Search for the cell housing the specified text and yield its [x, y] center coordinate. 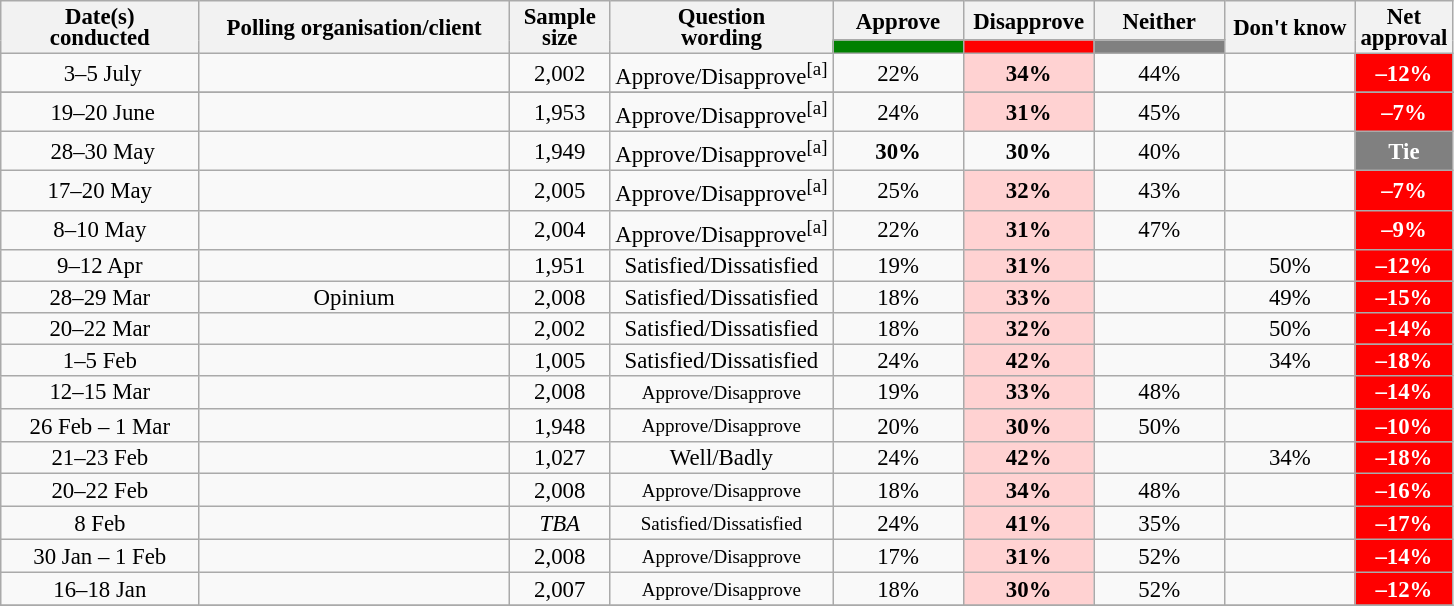
2,007 [560, 590]
9–12 Apr [100, 265]
35% [1160, 524]
30 Jan – 1 Feb [100, 556]
26 Feb – 1 Mar [100, 426]
–16% [1404, 490]
28–30 May [100, 152]
1,949 [560, 152]
Net approval [1404, 28]
Neither [1160, 20]
21–23 Feb [100, 458]
25% [898, 190]
17–20 May [100, 190]
20–22 Mar [100, 329]
19–20 June [100, 112]
45% [1160, 112]
–10% [1404, 426]
Tie [1404, 152]
1,951 [560, 265]
16–18 Jan [100, 590]
40% [1160, 152]
1,948 [560, 426]
Don't know [1290, 28]
8–10 May [100, 230]
43% [1160, 190]
2,004 [560, 230]
1,005 [560, 360]
20% [898, 426]
Polling organisation/client [354, 28]
47% [1160, 230]
1,027 [560, 458]
3–5 July [100, 74]
Date(s)conducted [100, 28]
1–5 Feb [100, 360]
TBA [560, 524]
–17% [1404, 524]
12–15 Mar [100, 392]
Well/Badly [722, 458]
8 Feb [100, 524]
28–29 Mar [100, 297]
–9% [1404, 230]
Questionwording [722, 28]
Opinium [354, 297]
41% [1028, 524]
Sample size [560, 28]
Disapprove [1028, 20]
2,005 [560, 190]
17% [898, 556]
1,953 [560, 112]
Approve [898, 20]
44% [1160, 74]
–15% [1404, 297]
49% [1290, 297]
20–22 Feb [100, 490]
